Locate the cell with the specified text and output its (X, Y) center coordinate. 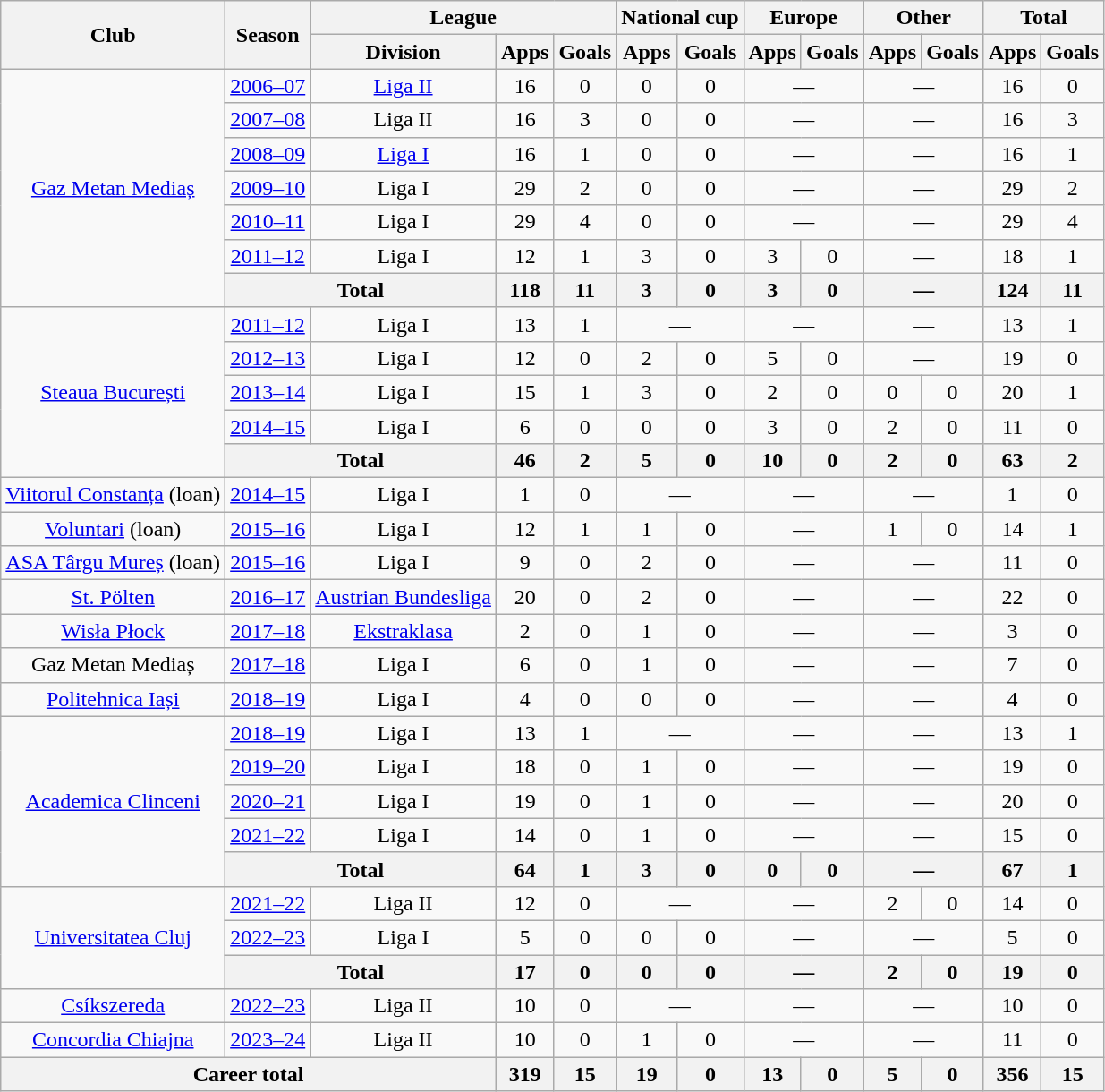
319 (524, 1074)
22 (1012, 597)
Europe (803, 18)
Academica Clinceni (113, 801)
ASA Târgu Mureș (loan) (113, 563)
64 (524, 869)
Season (268, 35)
St. Pölten (113, 597)
National cup (680, 18)
Steaua București (113, 392)
Concordia Chiajna (113, 1040)
Viitorul Constanța (loan) (113, 495)
2020–21 (268, 801)
Career total (249, 1074)
Universitatea Cluj (113, 937)
2023–24 (268, 1040)
63 (1012, 461)
356 (1012, 1074)
Ekstraklasa (404, 631)
2019–20 (268, 767)
2009–10 (268, 188)
Club (113, 35)
9 (524, 563)
Csíkszereda (113, 1006)
118 (524, 290)
2007–08 (268, 120)
46 (524, 461)
17 (524, 971)
67 (1012, 869)
Austrian Bundesliga (404, 597)
Other (923, 18)
Voluntari (loan) (113, 529)
Division (404, 52)
124 (1012, 290)
Wisła Płock (113, 631)
Politehnica Iași (113, 699)
2012–13 (268, 358)
7 (1012, 665)
2013–14 (268, 392)
2010–11 (268, 222)
2006–07 (268, 86)
League (463, 18)
2008–09 (268, 154)
2016–17 (268, 597)
